Extract the [x, y] coordinate from the center of the cell holding the provided text.  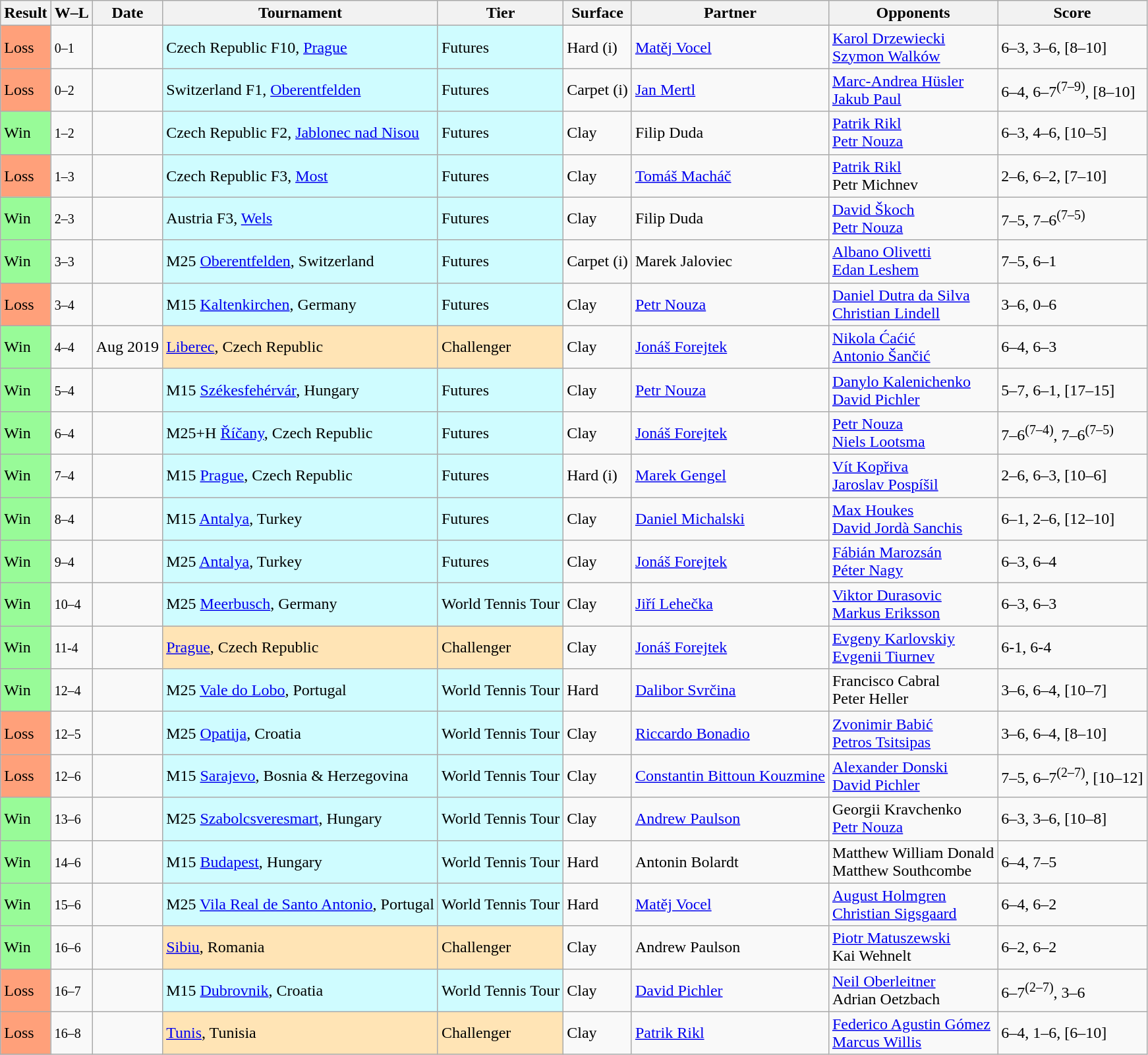
Alexander Donski David Pichler [913, 776]
Jiří Lehečka [730, 605]
0–1 [71, 47]
Nikola Ćaćić Antonio Šančić [913, 347]
14–6 [71, 862]
Fábián Marozsán Péter Nagy [913, 561]
Patrik Rikl [730, 1033]
6–4, 6–3 [1072, 347]
1–2 [71, 133]
M15 Budapest, Hungary [301, 862]
6–3, 6–3 [1072, 605]
M15 Prague, Czech Republic [301, 476]
Tournament [301, 13]
3–6, 6–4, [10–7] [1072, 691]
Marc-Andrea Hüsler Jakub Paul [913, 90]
6–3, 6–4 [1072, 561]
Aug 2019 [127, 347]
8–4 [71, 518]
Piotr Matuszewski Kai Wehnelt [913, 948]
Georgii Kravchenko Petr Nouza [913, 818]
M25+H Říčany, Czech Republic [301, 432]
Patrik Rikl Petr Nouza [913, 133]
7–5, 6–1 [1072, 261]
M25 Szabolcsveresmart, Hungary [301, 818]
7–5, 6–7(2–7), [10–12] [1072, 776]
M25 Antalya, Turkey [301, 561]
16–8 [71, 1033]
W–L [71, 13]
David Pichler [730, 990]
Constantin Bittoun Kouzmine [730, 776]
12–5 [71, 733]
2–3 [71, 219]
16–6 [71, 948]
12–4 [71, 691]
6–1, 2–6, [12–10] [1072, 518]
Czech Republic F3, Most [301, 175]
M25 Vale do Lobo, Portugal [301, 691]
7–5, 7–6(7–5) [1072, 219]
Date [127, 13]
Danylo Kalenichenko David Pichler [913, 390]
M25 Opatija, Croatia [301, 733]
4–4 [71, 347]
M25 Meerbusch, Germany [301, 605]
Tier [500, 13]
Czech Republic F2, Jablonec nad Nisou [301, 133]
6–7(2–7), 3–6 [1072, 990]
Marek Jaloviec [730, 261]
6–3, 3–6, [10–8] [1072, 818]
Dalibor Svrčina [730, 691]
11-4 [71, 647]
Petr Nouza Niels Lootsma [913, 432]
Riccardo Bonadio [730, 733]
Tunis, Tunisia [301, 1033]
6–4, 6–7(7–9), [8–10] [1072, 90]
Prague, Czech Republic [301, 647]
15–6 [71, 904]
3–4 [71, 304]
13–6 [71, 818]
Sibiu, Romania [301, 948]
Liberec, Czech Republic [301, 347]
3–6, 0–6 [1072, 304]
M25 Vila Real de Santo Antonio, Portugal [301, 904]
Result [26, 13]
2–6, 6–2, [7–10] [1072, 175]
Patrik Rikl Petr Michnev [913, 175]
M25 Oberentfelden, Switzerland [301, 261]
August Holmgren Christian Sigsgaard [913, 904]
5–4 [71, 390]
6–3, 4–6, [10–5] [1072, 133]
3–3 [71, 261]
Switzerland F1, Oberentfelden [301, 90]
6–4, 1–6, [6–10] [1072, 1033]
1–3 [71, 175]
Karol Drzewiecki Szymon Walków [913, 47]
Jan Mertl [730, 90]
M15 Sarajevo, Bosnia & Herzegovina [301, 776]
Czech Republic F10, Prague [301, 47]
6–2, 6–2 [1072, 948]
Neil Oberleitner Adrian Oetzbach [913, 990]
Score [1072, 13]
Evgeny Karlovskiy Evgenii Tiurnev [913, 647]
Zvonimir Babić Petros Tsitsipas [913, 733]
Viktor Durasovic Markus Eriksson [913, 605]
Austria F3, Wels [301, 219]
Albano Olivetti Edan Leshem [913, 261]
Max Houkes David Jordà Sanchis [913, 518]
3–6, 6–4, [8–10] [1072, 733]
Opponents [913, 13]
6–4, 7–5 [1072, 862]
M15 Kaltenkirchen, Germany [301, 304]
M15 Székesfehérvár, Hungary [301, 390]
6–3, 3–6, [8–10] [1072, 47]
10–4 [71, 605]
Partner [730, 13]
Vít Kopřiva Jaroslav Pospíšil [913, 476]
0–2 [71, 90]
6–4 [71, 432]
6-1, 6-4 [1072, 647]
Marek Gengel [730, 476]
M15 Dubrovnik, Croatia [301, 990]
Daniel Michalski [730, 518]
5–7, 6–1, [17–15] [1072, 390]
12–6 [71, 776]
David Škoch Petr Nouza [913, 219]
Antonin Bolardt [730, 862]
Matthew William Donald Matthew Southcombe [913, 862]
7–6(7–4), 7–6(7–5) [1072, 432]
Surface [598, 13]
Francisco Cabral Peter Heller [913, 691]
7–4 [71, 476]
2–6, 6–3, [10–6] [1072, 476]
6–4, 6–2 [1072, 904]
9–4 [71, 561]
Federico Agustin Gómez Marcus Willis [913, 1033]
Tomáš Macháč [730, 175]
16–7 [71, 990]
M15 Antalya, Turkey [301, 518]
Daniel Dutra da Silva Christian Lindell [913, 304]
